Scan for the cell matching the given text and deliver its (x, y) coordinate at center. 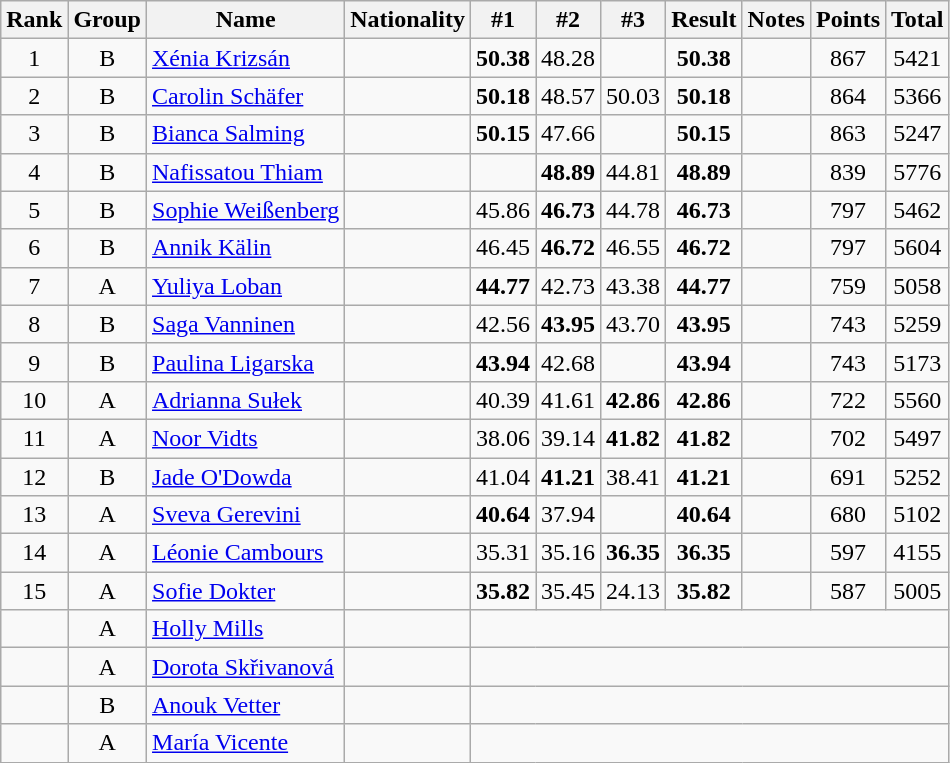
#1 (502, 20)
Total (918, 20)
5421 (918, 58)
41.04 (502, 477)
864 (848, 96)
43.70 (634, 324)
#2 (568, 20)
Group (108, 20)
Léonie Cambours (246, 553)
5058 (918, 286)
5366 (918, 96)
46.45 (502, 248)
Anouk Vetter (246, 705)
5 (34, 210)
Adrianna Sułek (246, 400)
Name (246, 20)
680 (848, 515)
48.28 (568, 58)
47.66 (568, 134)
5560 (918, 400)
9 (34, 362)
35.45 (568, 591)
3 (34, 134)
48.57 (568, 96)
46.55 (634, 248)
38.41 (634, 477)
Saga Vanninen (246, 324)
Sophie Weißenberg (246, 210)
1 (34, 58)
45.86 (502, 210)
35.31 (502, 553)
Rank (34, 20)
5776 (918, 172)
Bianca Salming (246, 134)
10 (34, 400)
691 (848, 477)
Dorota Skřivanová (246, 667)
587 (848, 591)
Nafissatou Thiam (246, 172)
Noor Vidts (246, 438)
5102 (918, 515)
5604 (918, 248)
Xénia Krizsán (246, 58)
43.38 (634, 286)
Points (848, 20)
María Vicente (246, 743)
11 (34, 438)
5259 (918, 324)
13 (34, 515)
24.13 (634, 591)
42.56 (502, 324)
37.94 (568, 515)
38.06 (502, 438)
Sofie Dokter (246, 591)
5252 (918, 477)
50.03 (634, 96)
Yuliya Loban (246, 286)
35.16 (568, 553)
44.78 (634, 210)
39.14 (568, 438)
12 (34, 477)
2 (34, 96)
5005 (918, 591)
Nationality (408, 20)
Holly Mills (246, 629)
Result (704, 20)
#3 (634, 20)
5497 (918, 438)
863 (848, 134)
8 (34, 324)
839 (848, 172)
702 (848, 438)
42.73 (568, 286)
41.61 (568, 400)
759 (848, 286)
42.68 (568, 362)
14 (34, 553)
Carolin Schäfer (246, 96)
Annik Kälin (246, 248)
4155 (918, 553)
7 (34, 286)
5247 (918, 134)
722 (848, 400)
867 (848, 58)
Notes (776, 20)
15 (34, 591)
44.81 (634, 172)
597 (848, 553)
Paulina Ligarska (246, 362)
5462 (918, 210)
5173 (918, 362)
40.39 (502, 400)
6 (34, 248)
Sveva Gerevini (246, 515)
4 (34, 172)
Jade O'Dowda (246, 477)
